Determine the [X, Y] coordinate at the center of the cell enclosing the given text.  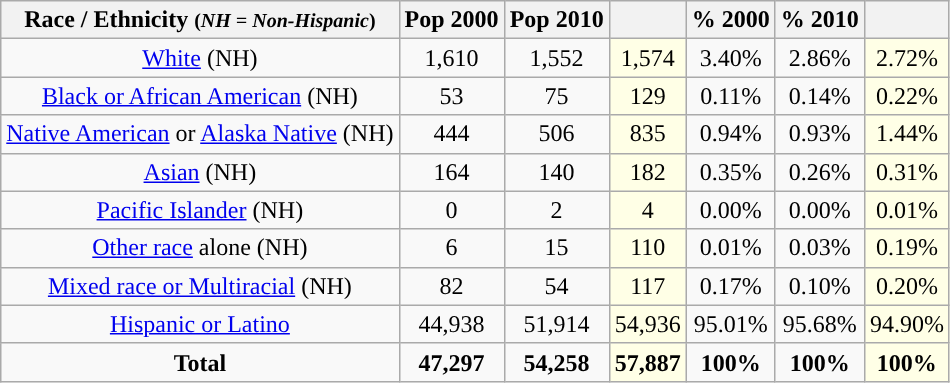
0.10% [820, 286]
6 [452, 248]
Pop 2010 [556, 20]
0.93% [820, 134]
Pop 2000 [452, 20]
0.20% [906, 286]
506 [556, 134]
Asian (NH) [200, 172]
444 [452, 134]
82 [452, 286]
Native American or Alaska Native (NH) [200, 134]
3.40% [730, 58]
182 [648, 172]
1,610 [452, 58]
Other race alone (NH) [200, 248]
140 [556, 172]
Mixed race or Multiracial (NH) [200, 286]
1,574 [648, 58]
129 [648, 96]
White (NH) [200, 58]
0.14% [820, 96]
0.94% [730, 134]
Hispanic or Latino [200, 324]
94.90% [906, 324]
Pacific Islander (NH) [200, 210]
1,552 [556, 58]
57,887 [648, 362]
0.19% [906, 248]
54 [556, 286]
54,936 [648, 324]
95.01% [730, 324]
4 [648, 210]
54,258 [556, 362]
53 [452, 96]
% 2010 [820, 20]
95.68% [820, 324]
75 [556, 96]
0 [452, 210]
% 2000 [730, 20]
835 [648, 134]
44,938 [452, 324]
2.72% [906, 58]
0.35% [730, 172]
110 [648, 248]
0.03% [820, 248]
15 [556, 248]
164 [452, 172]
2 [556, 210]
0.11% [730, 96]
0.26% [820, 172]
0.31% [906, 172]
117 [648, 286]
47,297 [452, 362]
51,914 [556, 324]
1.44% [906, 134]
Black or African American (NH) [200, 96]
Total [200, 362]
0.22% [906, 96]
2.86% [820, 58]
Race / Ethnicity (NH = Non-Hispanic) [200, 20]
0.17% [730, 286]
